Provide the [X, Y] coordinate of the cell's center where the given text is located.  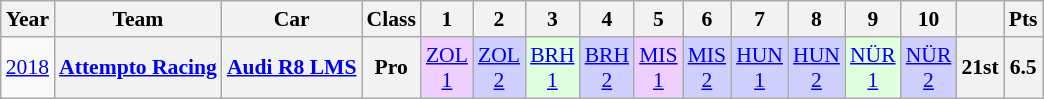
2018 [28, 68]
ZOL1 [447, 68]
NÜR2 [929, 68]
10 [929, 19]
MIS1 [658, 68]
HUN2 [816, 68]
BRH2 [608, 68]
4 [608, 19]
Pro [392, 68]
1 [447, 19]
5 [658, 19]
2 [499, 19]
8 [816, 19]
21st [980, 68]
Team [138, 19]
Attempto Racing [138, 68]
BRH1 [552, 68]
9 [873, 19]
Audi R8 LMS [292, 68]
NÜR1 [873, 68]
Class [392, 19]
6 [708, 19]
Year [28, 19]
MIS2 [708, 68]
6.5 [1024, 68]
Car [292, 19]
Pts [1024, 19]
3 [552, 19]
ZOL2 [499, 68]
HUN1 [760, 68]
7 [760, 19]
